Detect which cell encompasses the target text, then output its (x, y) center coordinate. 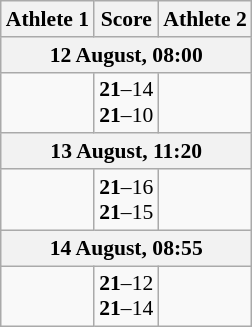
21–1621–15 (126, 200)
21–1421–10 (126, 102)
21–1221–14 (126, 296)
14 August, 08:55 (126, 248)
12 August, 08:00 (126, 55)
Score (126, 19)
Athlete 1 (48, 19)
Athlete 2 (204, 19)
13 August, 11:20 (126, 152)
